Extract the (x, y) coordinate from the center of the cell holding the provided text.  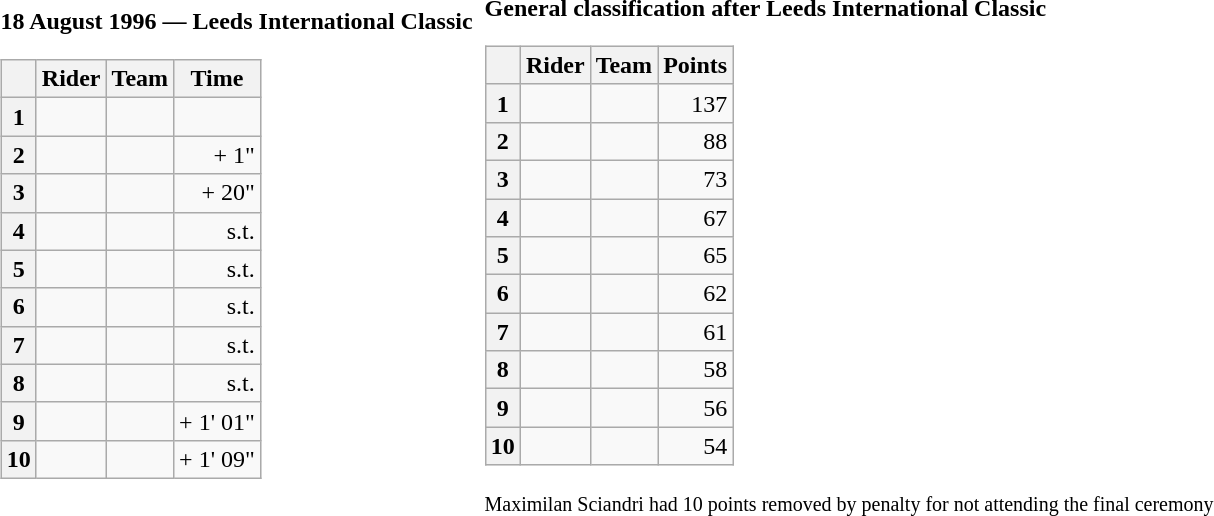
65 (696, 256)
Time (218, 79)
Points (696, 65)
56 (696, 408)
88 (696, 141)
+ 1' 01" (218, 421)
+ 20" (218, 193)
54 (696, 446)
+ 1' 09" (218, 459)
+ 1" (218, 155)
62 (696, 294)
58 (696, 370)
73 (696, 179)
137 (696, 103)
67 (696, 217)
61 (696, 332)
